Determine the (x, y) coordinate at the center of the cell enclosing the given text.  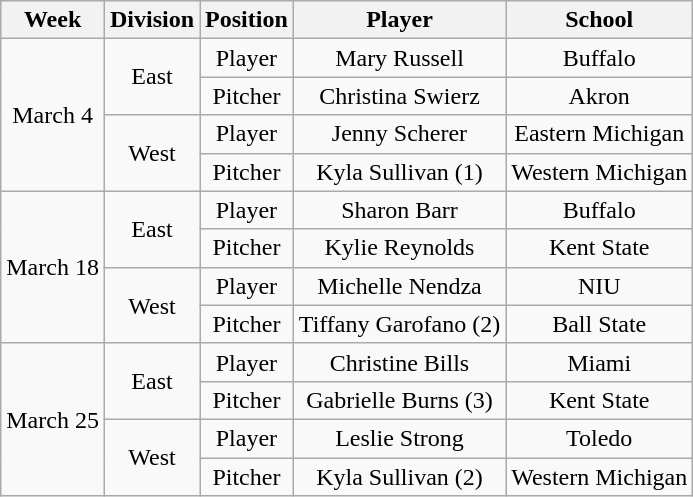
March 25 (53, 419)
Eastern Michigan (600, 134)
March 4 (53, 115)
Ball State (600, 324)
Akron (600, 96)
Toledo (600, 438)
Kyla Sullivan (2) (399, 477)
Week (53, 20)
Mary Russell (399, 58)
Kyla Sullivan (1) (399, 172)
School (600, 20)
Miami (600, 362)
March 18 (53, 267)
Christina Swierz (399, 96)
Sharon Barr (399, 210)
Christine Bills (399, 362)
Kylie Reynolds (399, 248)
Michelle Nendza (399, 286)
Position (247, 20)
Jenny Scherer (399, 134)
Tiffany Garofano (2) (399, 324)
NIU (600, 286)
Division (152, 20)
Leslie Strong (399, 438)
Gabrielle Burns (3) (399, 400)
